For the text-containing cell, return its midpoint in [x, y] coordinate format. 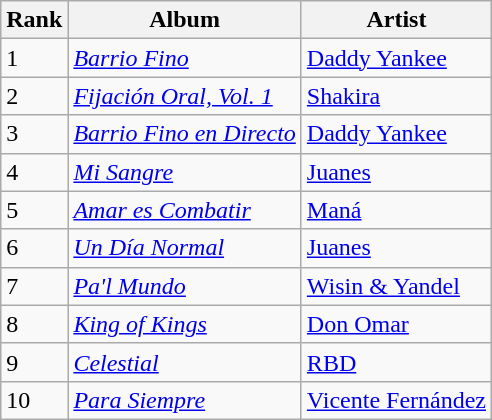
7 [34, 286]
Pa'l Mundo [184, 286]
4 [34, 172]
2 [34, 96]
Rank [34, 20]
Fijación Oral, Vol. 1 [184, 96]
Un Día Normal [184, 248]
Barrio Fino [184, 58]
King of Kings [184, 324]
Barrio Fino en Directo [184, 134]
Maná [396, 210]
8 [34, 324]
Vicente Fernández [396, 400]
Shakira [396, 96]
6 [34, 248]
Don Omar [396, 324]
1 [34, 58]
Celestial [184, 362]
3 [34, 134]
Para Siempre [184, 400]
5 [34, 210]
RBD [396, 362]
9 [34, 362]
Amar es Combatir [184, 210]
10 [34, 400]
Album [184, 20]
Artist [396, 20]
Wisin & Yandel [396, 286]
Mi Sangre [184, 172]
